Locate the cell with the specified text and output its (x, y) center coordinate. 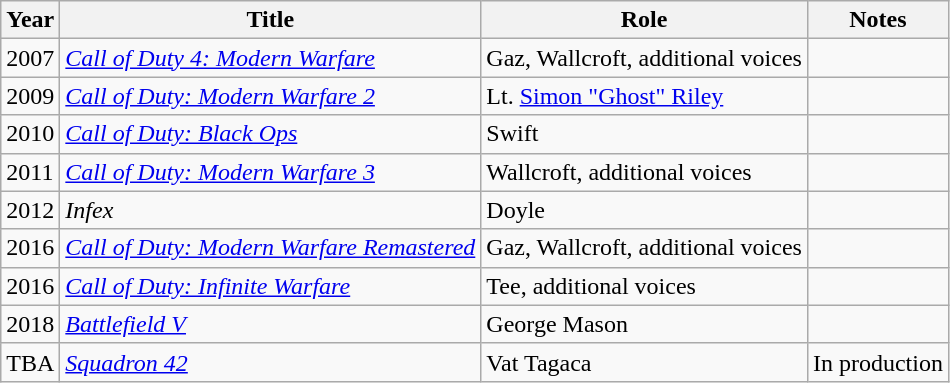
Call of Duty 4: Modern Warfare (270, 58)
In production (878, 362)
Lt. Simon "Ghost" Riley (644, 96)
2011 (30, 172)
2007 (30, 58)
Call of Duty: Black Ops (270, 134)
Doyle (644, 210)
Year (30, 20)
2010 (30, 134)
Call of Duty: Modern Warfare Remastered (270, 248)
Role (644, 20)
Squadron 42 (270, 362)
Title (270, 20)
Wallcroft, additional voices (644, 172)
Swift (644, 134)
Call of Duty: Infinite Warfare (270, 286)
2018 (30, 324)
Battlefield V (270, 324)
2012 (30, 210)
2009 (30, 96)
Tee, additional voices (644, 286)
Call of Duty: Modern Warfare 3 (270, 172)
Vat Tagaca (644, 362)
TBA (30, 362)
Infex (270, 210)
George Mason (644, 324)
Notes (878, 20)
Call of Duty: Modern Warfare 2 (270, 96)
